Find where the given text appears and provide that cell's center as (x, y) coordinate. 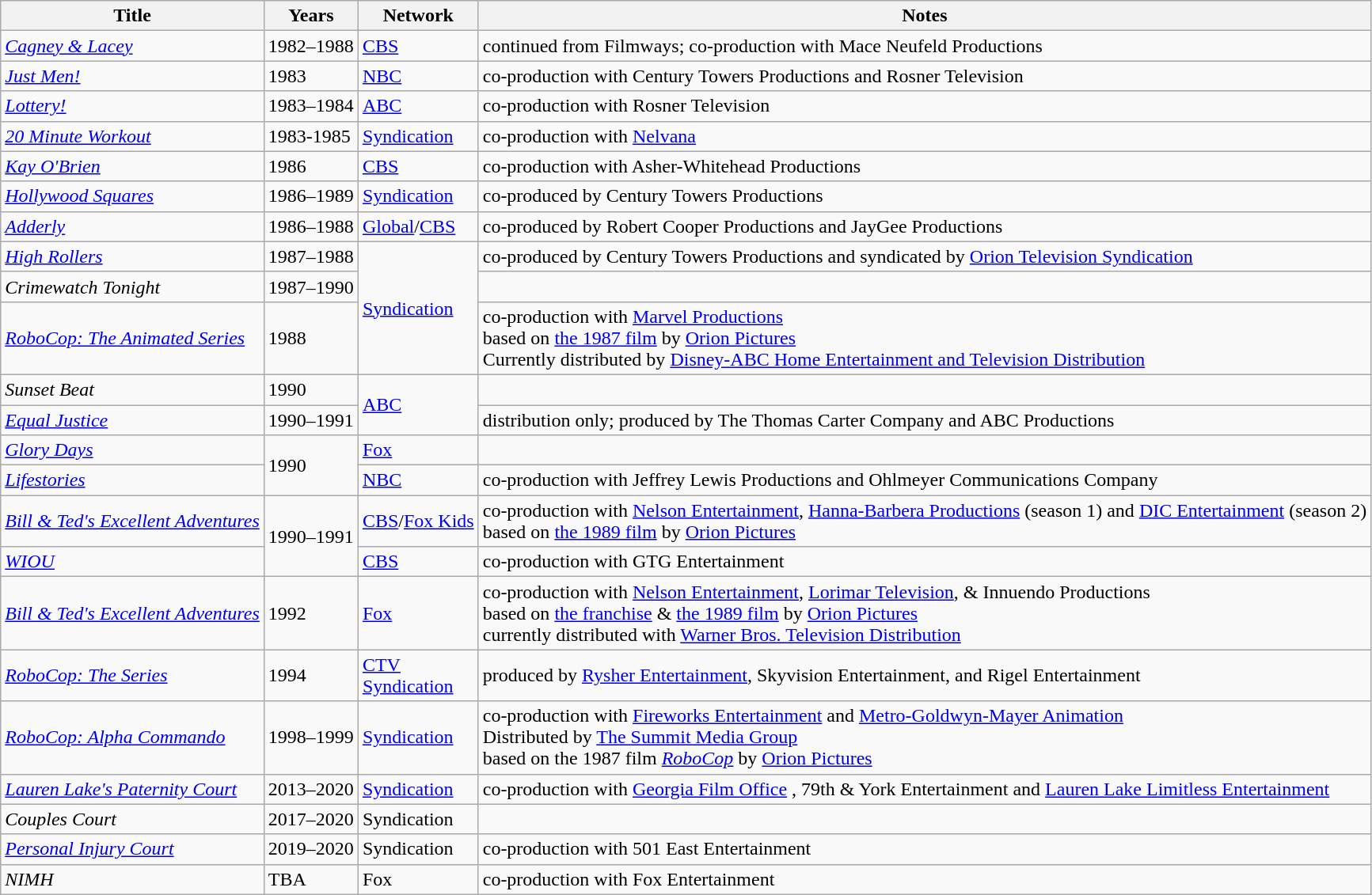
Just Men! (133, 76)
1983 (310, 76)
RoboCop: Alpha Commando (133, 738)
distribution only; produced by The Thomas Carter Company and ABC Productions (925, 420)
Notes (925, 16)
co-produced by Robert Cooper Productions and JayGee Productions (925, 226)
co-production with Nelvana (925, 136)
1988 (310, 338)
High Rollers (133, 256)
Couples Court (133, 819)
NIMH (133, 879)
Lauren Lake's Paternity Court (133, 789)
co-production with Asher-Whitehead Productions (925, 166)
1998–1999 (310, 738)
Cagney & Lacey (133, 46)
Global/CBS (418, 226)
Hollywood Squares (133, 196)
Title (133, 16)
Sunset Beat (133, 389)
Glory Days (133, 450)
RoboCop: The Animated Series (133, 338)
1987–1988 (310, 256)
1986 (310, 166)
Years (310, 16)
CTVSyndication (418, 676)
co-produced by Century Towers Productions and syndicated by Orion Television Syndication (925, 256)
1992 (310, 613)
co-produced by Century Towers Productions (925, 196)
co-production with Jeffrey Lewis Productions and Ohlmeyer Communications Company (925, 480)
1983-1985 (310, 136)
produced by Rysher Entertainment, Skyvision Entertainment, and Rigel Entertainment (925, 676)
1986–1989 (310, 196)
Crimewatch Tonight (133, 286)
1982–1988 (310, 46)
Equal Justice (133, 420)
Network (418, 16)
continued from Filmways; co-production with Mace Neufeld Productions (925, 46)
TBA (310, 879)
1983–1984 (310, 106)
2013–2020 (310, 789)
Adderly (133, 226)
20 Minute Workout (133, 136)
co-production with Century Towers Productions and Rosner Television (925, 76)
1986–1988 (310, 226)
1987–1990 (310, 286)
2019–2020 (310, 849)
WIOU (133, 562)
1994 (310, 676)
co-production with Georgia Film Office , 79th & York Entertainment and Lauren Lake Limitless Entertainment (925, 789)
Personal Injury Court (133, 849)
co-production with GTG Entertainment (925, 562)
co-production with Fox Entertainment (925, 879)
co-production with Rosner Television (925, 106)
CBS/Fox Kids (418, 521)
Kay O'Brien (133, 166)
co-production with 501 East Entertainment (925, 849)
Lifestories (133, 480)
2017–2020 (310, 819)
Lottery! (133, 106)
RoboCop: The Series (133, 676)
